Locate the cell with the specified text and output its (x, y) center coordinate. 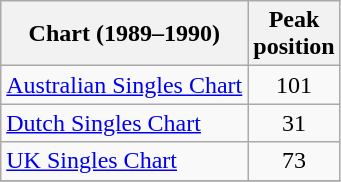
Chart (1989–1990) (124, 34)
Peakposition (294, 34)
31 (294, 123)
Australian Singles Chart (124, 85)
101 (294, 85)
Dutch Singles Chart (124, 123)
73 (294, 161)
UK Singles Chart (124, 161)
